Locate the cell with the specified text and output its (X, Y) center coordinate. 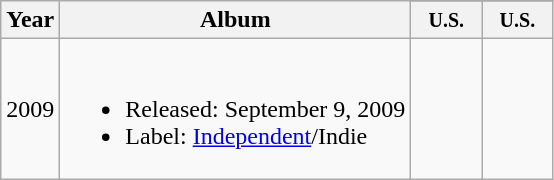
Year (30, 20)
Album (236, 20)
2009 (30, 109)
Released: September 9, 2009Label: Independent/Indie (236, 109)
